Return [X, Y] of the center of cell containing provided text 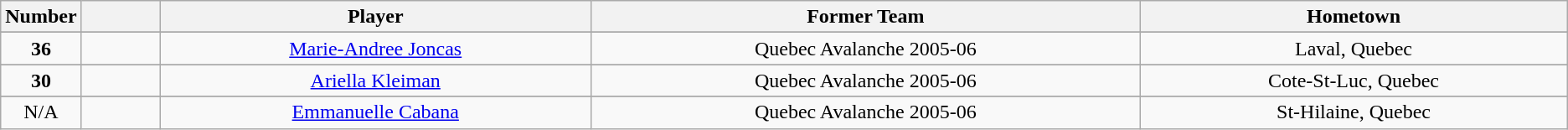
Ariella Kleiman [375, 81]
Cote-St-Luc, Quebec [1354, 81]
Number [41, 17]
Laval, Quebec [1354, 49]
Player [375, 17]
Hometown [1354, 17]
Emmanuelle Cabana [375, 112]
36 [41, 49]
30 [41, 81]
St-Hilaine, Quebec [1354, 112]
Marie-Andree Joncas [375, 49]
Former Team [866, 17]
N/A [41, 112]
